Output the (X, Y) coordinate of the center of the cell containing the given text.  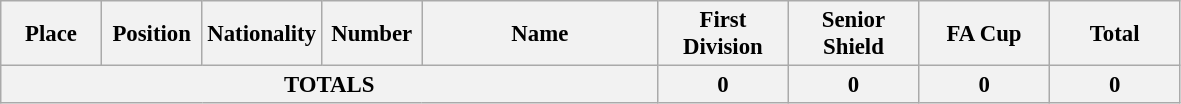
Number (372, 34)
Nationality (262, 34)
Senior Shield (854, 34)
First Division (724, 34)
Total (1114, 34)
Name (540, 34)
Position (152, 34)
TOTALS (330, 85)
FA Cup (984, 34)
Place (52, 34)
